Search for the cell housing the specified text and yield its [X, Y] center coordinate. 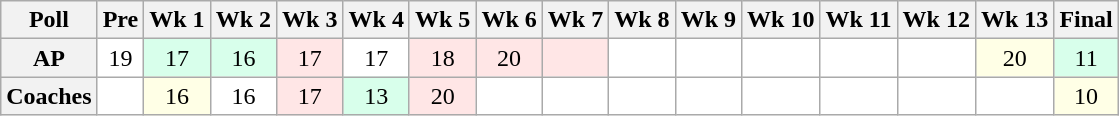
Wk 9 [708, 20]
19 [120, 58]
11 [1086, 58]
13 [376, 96]
Wk 6 [509, 20]
AP [49, 58]
Wk 4 [376, 20]
18 [442, 58]
Coaches [49, 96]
Poll [49, 20]
Wk 11 [858, 20]
Wk 7 [575, 20]
Wk 12 [936, 20]
Wk 1 [177, 20]
Final [1086, 20]
Wk 5 [442, 20]
Pre [120, 20]
Wk 10 [781, 20]
10 [1086, 96]
Wk 8 [642, 20]
Wk 13 [1014, 20]
Wk 3 [310, 20]
Wk 2 [243, 20]
